Output the (X, Y) coordinate of the center of the cell containing the given text.  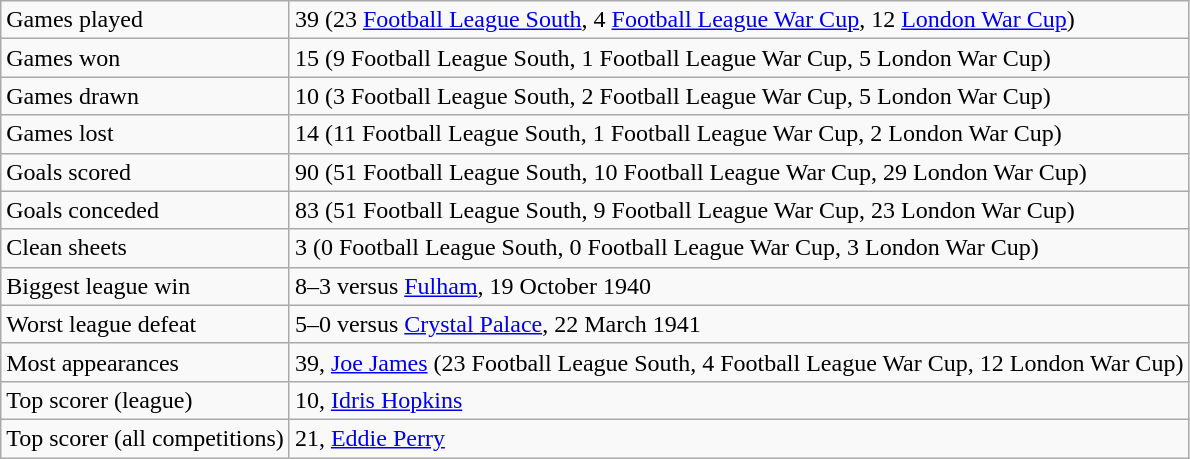
10, Idris Hopkins (739, 400)
Top scorer (all competitions) (146, 438)
Worst league defeat (146, 324)
Goals scored (146, 172)
90 (51 Football League South, 10 Football League War Cup, 29 London War Cup) (739, 172)
39, Joe James (23 Football League South, 4 Football League War Cup, 12 London War Cup) (739, 362)
39 (23 Football League South, 4 Football League War Cup, 12 London War Cup) (739, 20)
Clean sheets (146, 248)
8–3 versus Fulham, 19 October 1940 (739, 286)
Most appearances (146, 362)
3 (0 Football League South, 0 Football League War Cup, 3 London War Cup) (739, 248)
Games drawn (146, 96)
10 (3 Football League South, 2 Football League War Cup, 5 London War Cup) (739, 96)
5–0 versus Crystal Palace, 22 March 1941 (739, 324)
15 (9 Football League South, 1 Football League War Cup, 5 London War Cup) (739, 58)
Games lost (146, 134)
21, Eddie Perry (739, 438)
Biggest league win (146, 286)
83 (51 Football League South, 9 Football League War Cup, 23 London War Cup) (739, 210)
Games won (146, 58)
Goals conceded (146, 210)
Games played (146, 20)
14 (11 Football League South, 1 Football League War Cup, 2 London War Cup) (739, 134)
Top scorer (league) (146, 400)
